Locate the cell with the specified text and output its (X, Y) center coordinate. 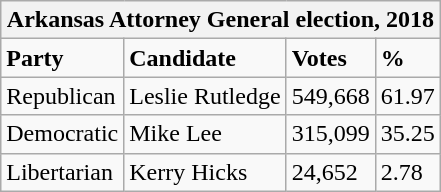
Leslie Rutledge (205, 96)
Kerry Hicks (205, 172)
35.25 (408, 134)
61.97 (408, 96)
Party (62, 58)
% (408, 58)
549,668 (330, 96)
Republican (62, 96)
Candidate (205, 58)
24,652 (330, 172)
Arkansas Attorney General election, 2018 (220, 20)
Democratic (62, 134)
2.78 (408, 172)
Libertarian (62, 172)
Votes (330, 58)
Mike Lee (205, 134)
315,099 (330, 134)
